Capture the cell that displays the provided text and extract its [x, y] central coordinate. 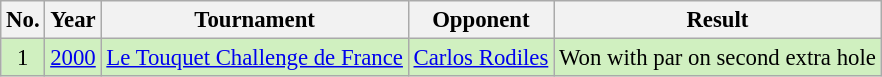
Year [73, 20]
No. [23, 20]
2000 [73, 58]
Le Touquet Challenge de France [254, 58]
Carlos Rodiles [480, 58]
Tournament [254, 20]
Result [718, 20]
1 [23, 58]
Opponent [480, 20]
Won with par on second extra hole [718, 58]
